For the text-containing cell, return its midpoint in [x, y] coordinate format. 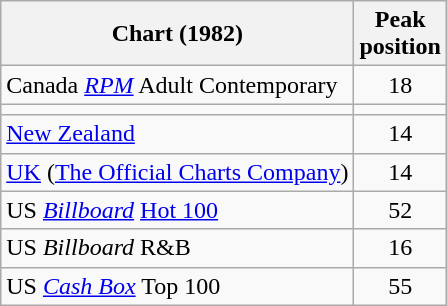
Canada RPM Adult Contemporary [178, 85]
52 [400, 210]
UK (The Official Charts Company) [178, 172]
US Billboard R&B [178, 248]
US Billboard Hot 100 [178, 210]
New Zealand [178, 134]
Chart (1982) [178, 34]
55 [400, 286]
18 [400, 85]
US Cash Box Top 100 [178, 286]
Peakposition [400, 34]
16 [400, 248]
